Return the (X, Y) coordinate for the center point of the cell that contains the specified text.  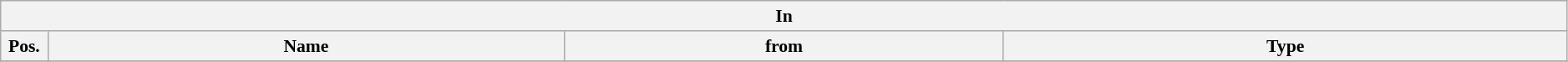
Pos. (24, 46)
In (784, 16)
from (784, 46)
Type (1285, 46)
Name (306, 46)
